Search for the cell housing the specified text and yield its [x, y] center coordinate. 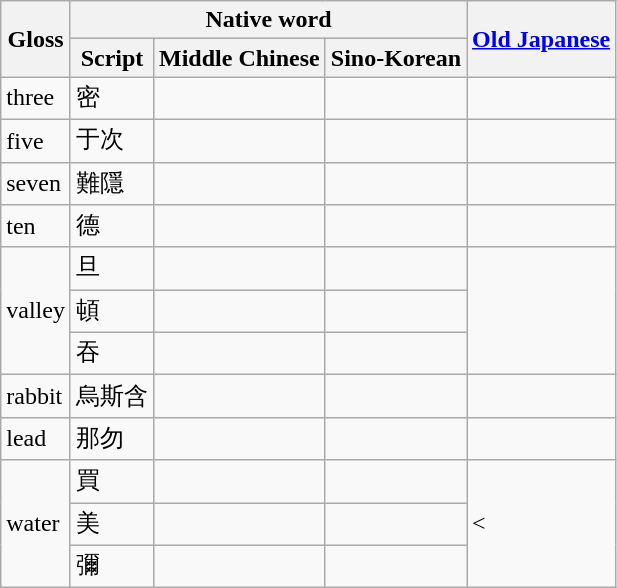
吞 [112, 354]
seven [36, 184]
買 [112, 482]
Native word [268, 20]
Gloss [36, 39]
three [36, 98]
< [542, 524]
德 [112, 226]
lead [36, 438]
ten [36, 226]
烏斯含 [112, 396]
Old Japanese [542, 39]
難隱 [112, 184]
那勿 [112, 438]
旦 [112, 268]
頓 [112, 312]
Middle Chinese [240, 58]
密 [112, 98]
water [36, 524]
rabbit [36, 396]
美 [112, 524]
彌 [112, 566]
Sino-Korean [396, 58]
于次 [112, 140]
valley [36, 311]
five [36, 140]
Script [112, 58]
